Return [X, Y] of the center of cell containing provided text 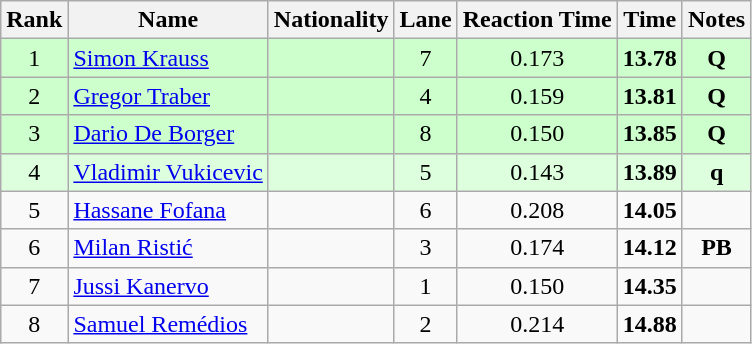
Vladimir Vukicevic [168, 172]
Time [650, 20]
0.143 [537, 172]
14.12 [650, 248]
14.05 [650, 210]
14.88 [650, 324]
q [716, 172]
Rank [34, 20]
Reaction Time [537, 20]
14.35 [650, 286]
Lane [426, 20]
13.81 [650, 96]
0.159 [537, 96]
PB [716, 248]
13.85 [650, 134]
Milan Ristić [168, 248]
Name [168, 20]
Dario De Borger [168, 134]
Simon Krauss [168, 58]
0.214 [537, 324]
Samuel Remédios [168, 324]
Notes [716, 20]
13.89 [650, 172]
Gregor Traber [168, 96]
Nationality [331, 20]
0.173 [537, 58]
13.78 [650, 58]
Hassane Fofana [168, 210]
0.208 [537, 210]
0.174 [537, 248]
Jussi Kanervo [168, 286]
